Search for the cell housing the specified text and yield its (X, Y) center coordinate. 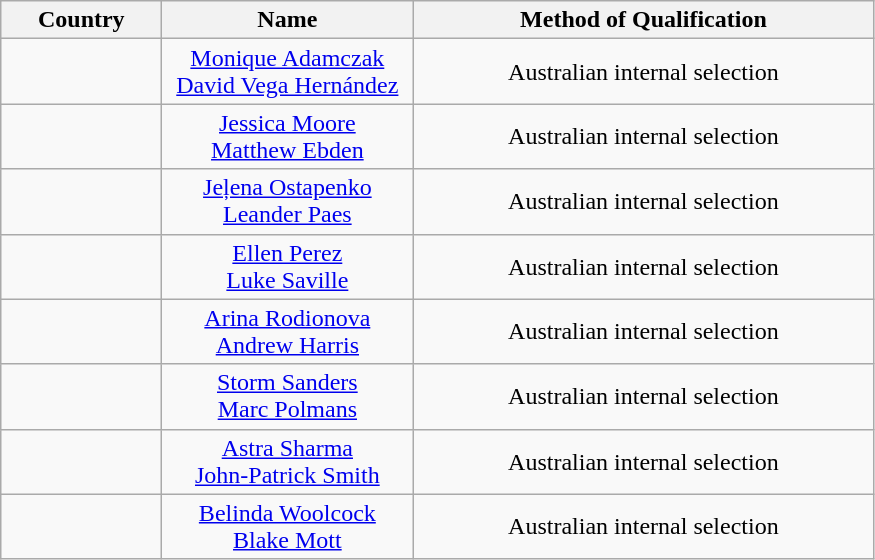
Jeļena OstapenkoLeander Paes (288, 202)
Method of Qualification (644, 20)
Arina RodionovaAndrew Harris (288, 332)
Monique AdamczakDavid Vega Hernández (288, 72)
Country (82, 20)
Astra SharmaJohn-Patrick Smith (288, 462)
Name (288, 20)
Ellen PerezLuke Saville (288, 266)
Storm SandersMarc Polmans (288, 396)
Belinda WoolcockBlake Mott (288, 526)
Jessica MooreMatthew Ebden (288, 136)
